Search for the cell housing the specified text and yield its [X, Y] center coordinate. 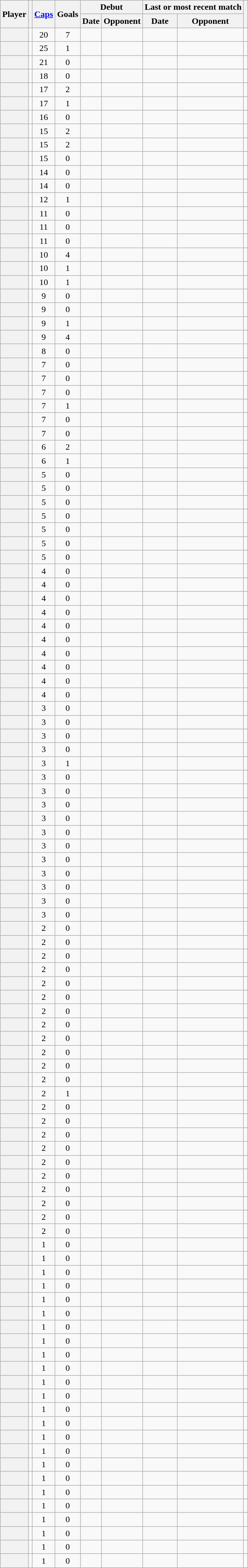
Debut [111, 7]
18 [44, 76]
Player [14, 14]
16 [44, 117]
21 [44, 62]
12 [44, 200]
8 [44, 351]
Caps [44, 14]
Goals [68, 14]
Last or most recent match [193, 7]
25 [44, 48]
20 [44, 35]
